Return (X, Y) of the center of cell containing provided text 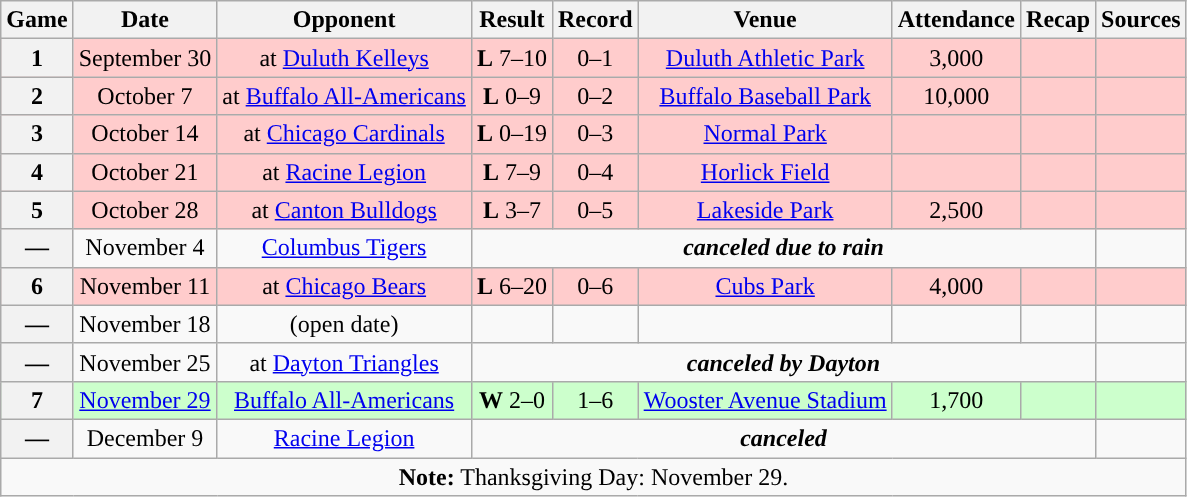
3 (37, 134)
Buffalo All-Americans (344, 400)
Game (37, 20)
4,000 (956, 286)
canceled (783, 438)
7 (37, 400)
October 14 (145, 134)
L 6–20 (512, 286)
3,000 (956, 58)
October 7 (145, 96)
1–6 (595, 400)
Result (512, 20)
November 4 (145, 248)
November 25 (145, 362)
10,000 (956, 96)
November 11 (145, 286)
November 29 (145, 400)
Record (595, 20)
0–3 (595, 134)
at Racine Legion (344, 172)
canceled due to rain (783, 248)
Horlick Field (765, 172)
at Chicago Bears (344, 286)
4 (37, 172)
Buffalo Baseball Park (765, 96)
Racine Legion (344, 438)
Attendance (956, 20)
at Dayton Triangles (344, 362)
L 7–10 (512, 58)
L 0–19 (512, 134)
0–1 (595, 58)
at Buffalo All-Americans (344, 96)
0–4 (595, 172)
Lakeside Park (765, 210)
at Canton Bulldogs (344, 210)
October 21 (145, 172)
Note: Thanksgiving Day: November 29. (594, 477)
canceled by Dayton (783, 362)
0–2 (595, 96)
6 (37, 286)
1 (37, 58)
0–6 (595, 286)
Recap (1058, 20)
Wooster Avenue Stadium (765, 400)
0–5 (595, 210)
Opponent (344, 20)
Cubs Park (765, 286)
at Chicago Cardinals (344, 134)
September 30 (145, 58)
at Duluth Kelleys (344, 58)
December 9 (145, 438)
Columbus Tigers (344, 248)
Date (145, 20)
Sources (1142, 20)
L 7–9 (512, 172)
(open date) (344, 324)
W 2–0 (512, 400)
Duluth Athletic Park (765, 58)
Normal Park (765, 134)
2,500 (956, 210)
November 18 (145, 324)
October 28 (145, 210)
L 0–9 (512, 96)
1,700 (956, 400)
Venue (765, 20)
2 (37, 96)
L 3–7 (512, 210)
5 (37, 210)
